From the cell containing the given text, extract its center point as [x, y] coordinate. 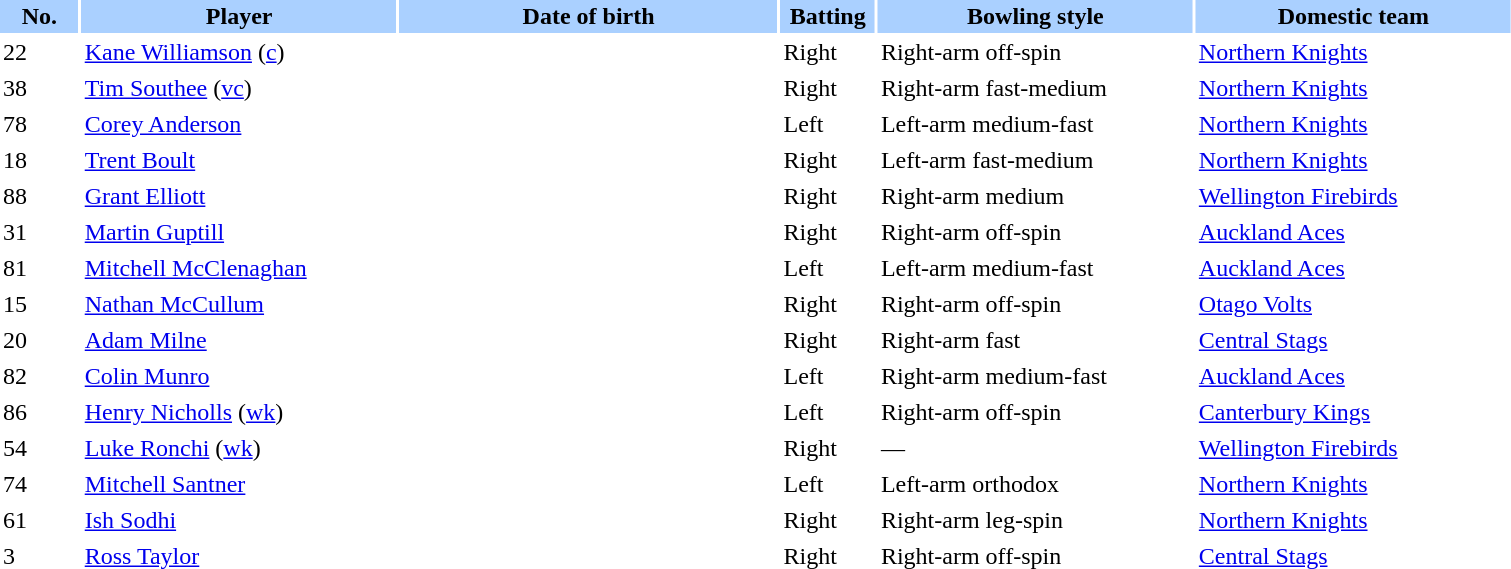
Colin Munro [240, 376]
Grant Elliott [240, 196]
Right-arm fast [1036, 340]
Central Stags [1354, 340]
81 [40, 268]
Trent Boult [240, 160]
20 [40, 340]
Bowling style [1036, 16]
86 [40, 412]
Right-arm medium-fast [1036, 376]
Otago Volts [1354, 304]
No. [40, 16]
Canterbury Kings [1354, 412]
Henry Nicholls (wk) [240, 412]
Nathan McCullum [240, 304]
22 [40, 52]
38 [40, 88]
Domestic team [1354, 16]
— [1036, 448]
Player [240, 16]
Ish Sodhi [240, 520]
15 [40, 304]
74 [40, 484]
Tim Southee (vc) [240, 88]
Corey Anderson [240, 124]
Mitchell McClenaghan [240, 268]
Martin Guptill [240, 232]
Adam Milne [240, 340]
Date of birth [589, 16]
61 [40, 520]
88 [40, 196]
Right-arm leg-spin [1036, 520]
Left-arm fast-medium [1036, 160]
54 [40, 448]
Right-arm fast-medium [1036, 88]
Batting [827, 16]
Left-arm orthodox [1036, 484]
Mitchell Santner [240, 484]
Right-arm medium [1036, 196]
Kane Williamson (c) [240, 52]
78 [40, 124]
31 [40, 232]
Luke Ronchi (wk) [240, 448]
18 [40, 160]
82 [40, 376]
